Output the [x, y] coordinate of the center of the cell containing the given text.  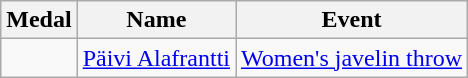
Medal [39, 20]
Women's javelin throw [352, 58]
Päivi Alafrantti [156, 58]
Name [156, 20]
Event [352, 20]
